Identify which cell holds the provided text, then report its (X, Y) central coordinate. 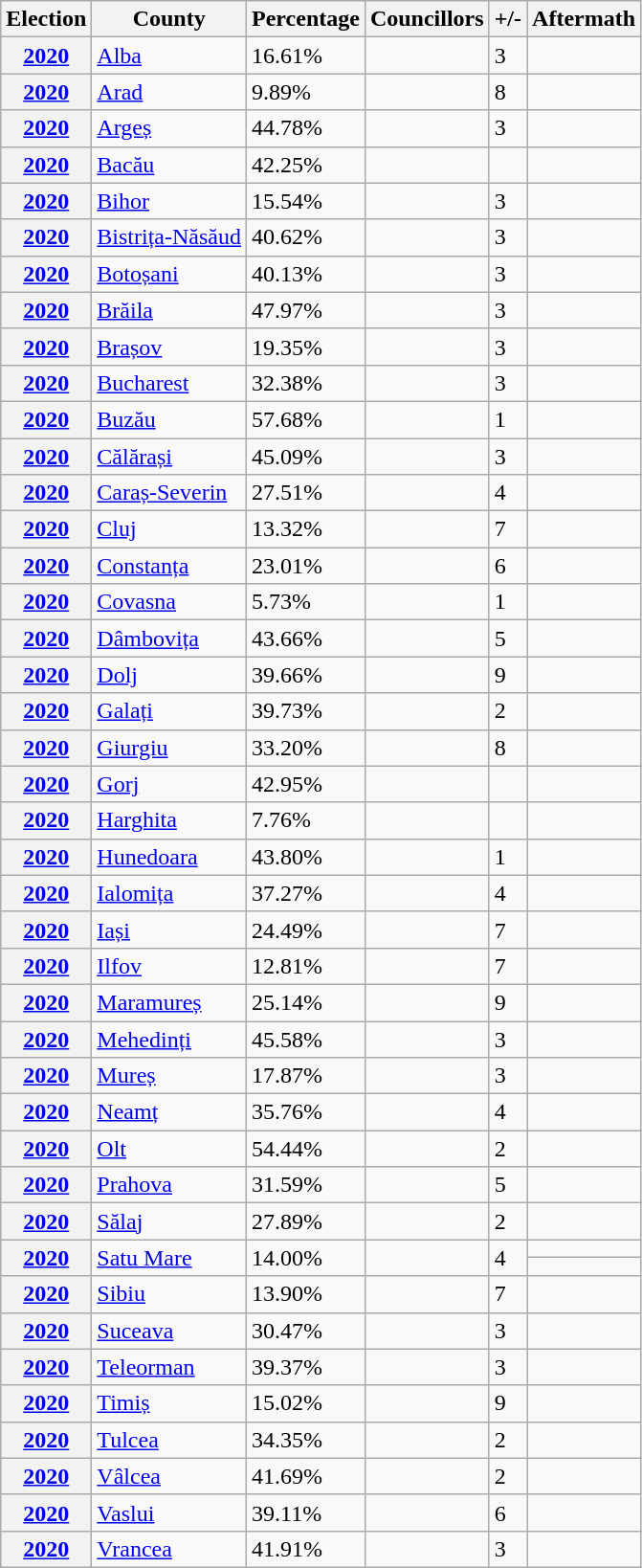
12.81% (306, 966)
Sibiu (169, 1294)
19.35% (306, 347)
+/- (507, 19)
39.66% (306, 675)
Botoșani (169, 274)
15.54% (306, 201)
Mureș (169, 1076)
Ilfov (169, 966)
Neamț (169, 1112)
Brașov (169, 347)
47.97% (306, 310)
Teleorman (169, 1367)
5.73% (306, 602)
39.73% (306, 711)
54.44% (306, 1149)
Bihor (169, 201)
15.02% (306, 1403)
Bucharest (169, 383)
Timiș (169, 1403)
Giurgiu (169, 748)
45.09% (306, 457)
17.87% (306, 1076)
Argeș (169, 128)
Satu Mare (169, 1258)
37.27% (306, 893)
Covasna (169, 602)
Buzău (169, 419)
35.76% (306, 1112)
Percentage (306, 19)
Dolj (169, 675)
Councillors (427, 19)
Election (46, 19)
Dâmbovița (169, 638)
44.78% (306, 128)
Maramureș (169, 1002)
34.35% (306, 1440)
40.62% (306, 237)
Suceava (169, 1331)
23.01% (306, 566)
33.20% (306, 748)
27.89% (306, 1221)
24.49% (306, 930)
7.76% (306, 820)
42.95% (306, 784)
Galați (169, 711)
Ialomița (169, 893)
Hunedoara (169, 857)
Călărași (169, 457)
43.66% (306, 638)
Cluj (169, 529)
25.14% (306, 1002)
Caraș-Severin (169, 493)
16.61% (306, 56)
Gorj (169, 784)
13.90% (306, 1294)
Mehedinți (169, 1039)
Olt (169, 1149)
30.47% (306, 1331)
Vâlcea (169, 1476)
Aftermath (584, 19)
57.68% (306, 419)
41.91% (306, 1549)
41.69% (306, 1476)
39.37% (306, 1367)
Bacău (169, 165)
Vaslui (169, 1512)
County (169, 19)
39.11% (306, 1512)
Bistrița-Năsăud (169, 237)
Vrancea (169, 1549)
Arad (169, 92)
45.58% (306, 1039)
Iași (169, 930)
43.80% (306, 857)
27.51% (306, 493)
Prahova (169, 1185)
14.00% (306, 1258)
13.32% (306, 529)
31.59% (306, 1185)
32.38% (306, 383)
40.13% (306, 274)
Sălaj (169, 1221)
Harghita (169, 820)
Alba (169, 56)
9.89% (306, 92)
Brăila (169, 310)
Tulcea (169, 1440)
Constanța (169, 566)
42.25% (306, 165)
